Provide the [X, Y] coordinate of the cell's center where the given text is located.  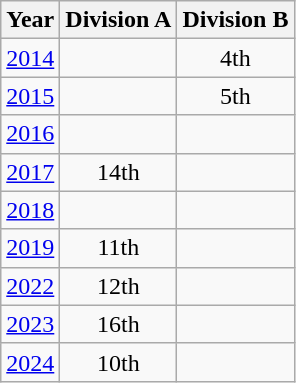
4th [236, 58]
Division B [236, 20]
5th [236, 96]
Year [30, 20]
2024 [30, 362]
2022 [30, 286]
10th [118, 362]
2023 [30, 324]
2019 [30, 248]
11th [118, 248]
16th [118, 324]
Division A [118, 20]
14th [118, 172]
2014 [30, 58]
2015 [30, 96]
12th [118, 286]
2017 [30, 172]
2016 [30, 134]
2018 [30, 210]
